Search for the cell housing the specified text and yield its (x, y) center coordinate. 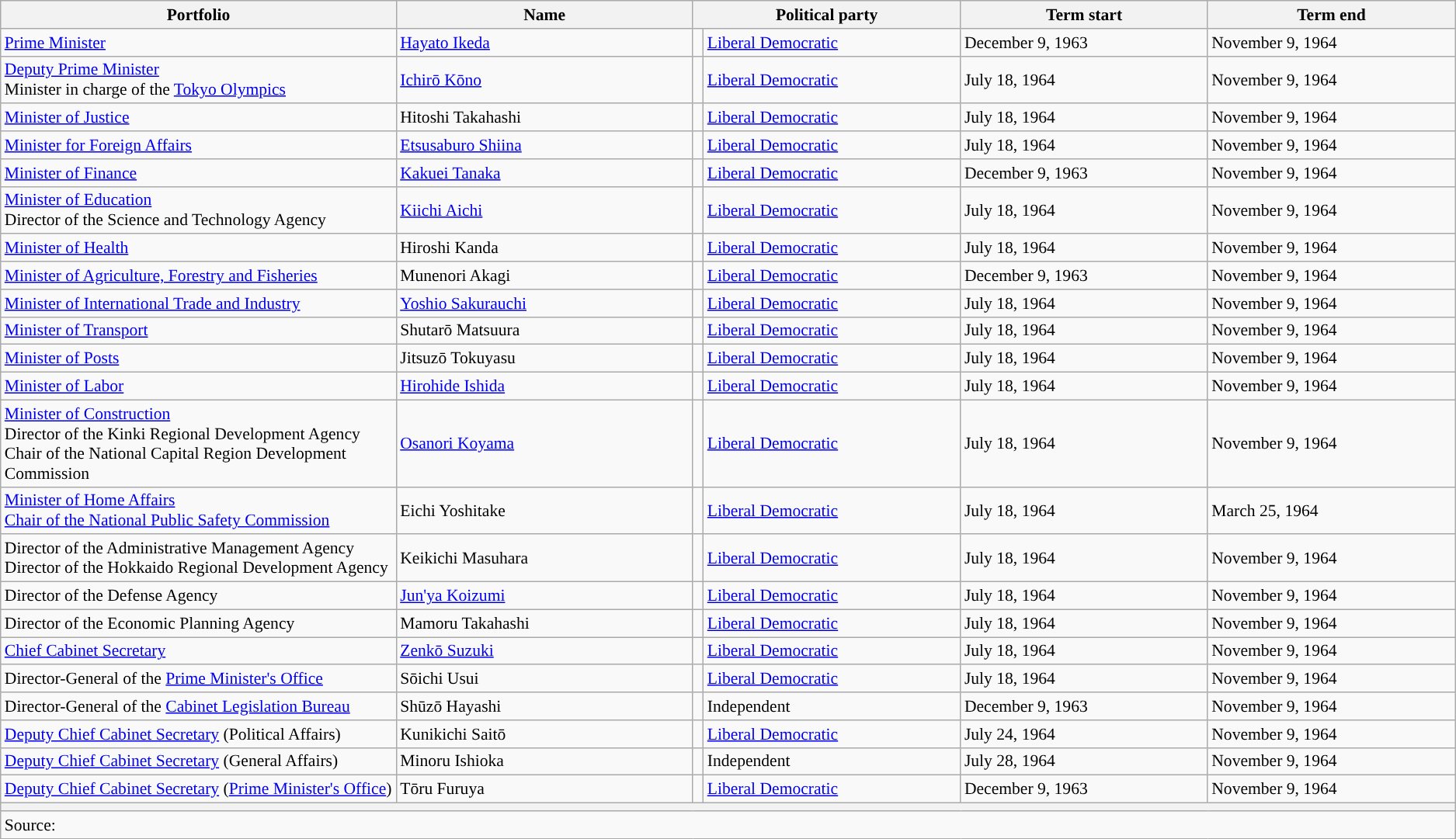
Minister of EducationDirector of the Science and Technology Agency (199, 210)
Minister of International Trade and Industry (199, 303)
Etsusaburo Shiina (544, 145)
Source: (728, 825)
Director of the Administrative Management AgencyDirector of the Hokkaido Regional Development Agency (199, 559)
Hitoshi Takahashi (544, 118)
Sōichi Usui (544, 679)
Mamoru Takahashi (544, 623)
Minister of Health (199, 248)
Ichirō Kōno (544, 79)
Deputy Chief Cabinet Secretary (Prime Minister's Office) (199, 789)
Deputy Prime MinisterMinister in charge of the Tokyo Olympics (199, 79)
Term end (1331, 15)
Director of the Economic Planning Agency (199, 623)
Keikichi Masuhara (544, 559)
Kiichi Aichi (544, 210)
July 28, 1964 (1084, 761)
Minister of Posts (199, 359)
Kakuei Tanaka (544, 173)
Minister of Agriculture, Forestry and Fisheries (199, 276)
Eichi Yoshitake (544, 511)
March 25, 1964 (1331, 511)
Director-General of the Cabinet Legislation Bureau (199, 706)
Minister of Finance (199, 173)
Osanori Koyama (544, 443)
Tōru Furuya (544, 789)
Director-General of the Prime Minister's Office (199, 679)
Name (544, 15)
Shūzō Hayashi (544, 706)
Hayato Ikeda (544, 43)
Minister of ConstructionDirector of the Kinki Regional Development AgencyChair of the National Capital Region Development Commission (199, 443)
Minister of Home AffairsChair of the National Public Safety Commission (199, 511)
Chief Cabinet Secretary (199, 651)
Yoshio Sakurauchi (544, 303)
Deputy Chief Cabinet Secretary (General Affairs) (199, 761)
Minister of Transport (199, 331)
Minister of Justice (199, 118)
Munenori Akagi (544, 276)
Hiroshi Kanda (544, 248)
Hirohide Ishida (544, 387)
Kunikichi Saitō (544, 734)
Deputy Chief Cabinet Secretary (Political Affairs) (199, 734)
Director of the Defense Agency (199, 596)
Zenkō Suzuki (544, 651)
Political party (826, 15)
Portfolio (199, 15)
Prime Minister (199, 43)
Minister of Labor (199, 387)
Shutarō Matsuura (544, 331)
July 24, 1964 (1084, 734)
Jun'ya Koizumi (544, 596)
Term start (1084, 15)
Jitsuzō Tokuyasu (544, 359)
Minister for Foreign Affairs (199, 145)
Minoru Ishioka (544, 761)
